Output the [x, y] coordinate of the center of the cell containing the given text.  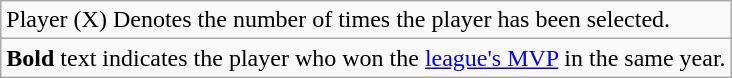
Bold text indicates the player who won the league's MVP in the same year. [366, 58]
Player (X) Denotes the number of times the player has been selected. [366, 20]
